Provide the (X, Y) coordinate of the cell's center where the given text is located.  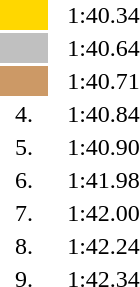
5. (24, 147)
6. (24, 180)
8. (24, 246)
7. (24, 213)
4. (24, 114)
